Provide the [X, Y] coordinate of the cell's center where the given text is located.  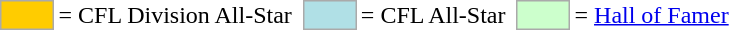
= CFL Division All-Star [175, 15]
= CFL All-Star [433, 15]
